Extract the (X, Y) coordinate from the center of the cell holding the provided text.  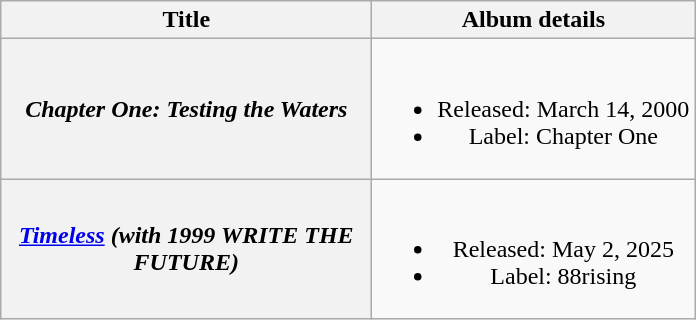
Chapter One: Testing the Waters (186, 109)
Timeless (with 1999 WRITE THE FUTURE) (186, 249)
Title (186, 20)
Released: March 14, 2000Label: Chapter One (534, 109)
Album details (534, 20)
Released: May 2, 2025Label: 88rising (534, 249)
